For the text-containing cell, return its midpoint in [x, y] coordinate format. 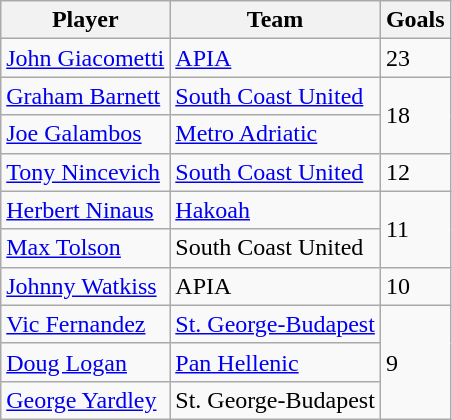
Max Tolson [86, 248]
Pan Hellenic [276, 362]
Metro Adriatic [276, 134]
Team [276, 20]
12 [415, 172]
9 [415, 362]
Hakoah [276, 210]
Tony Nincevich [86, 172]
Joe Galambos [86, 134]
18 [415, 115]
Player [86, 20]
23 [415, 58]
Johnny Watkiss [86, 286]
John Giacometti [86, 58]
George Yardley [86, 400]
Herbert Ninaus [86, 210]
10 [415, 286]
Goals [415, 20]
Graham Barnett [86, 96]
Doug Logan [86, 362]
Vic Fernandez [86, 324]
11 [415, 229]
